Search for the cell housing the specified text and yield its (x, y) center coordinate. 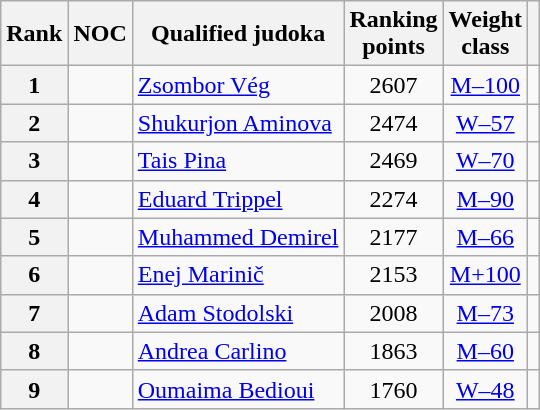
2 (34, 123)
1863 (394, 351)
Weightclass (485, 34)
M–90 (485, 199)
Eduard Trippel (238, 199)
8 (34, 351)
1 (34, 85)
Shukurjon Aminova (238, 123)
1760 (394, 389)
6 (34, 275)
W–70 (485, 161)
M–66 (485, 237)
Oumaima Bedioui (238, 389)
M–100 (485, 85)
W–57 (485, 123)
M+100 (485, 275)
9 (34, 389)
Zsombor Vég (238, 85)
3 (34, 161)
M–73 (485, 313)
Muhammed Demirel (238, 237)
Rank (34, 34)
Tais Pina (238, 161)
4 (34, 199)
Andrea Carlino (238, 351)
2177 (394, 237)
2153 (394, 275)
2474 (394, 123)
NOC (100, 34)
2008 (394, 313)
Enej Marinič (238, 275)
Adam Stodolski (238, 313)
Rankingpoints (394, 34)
7 (34, 313)
5 (34, 237)
2469 (394, 161)
W–48 (485, 389)
M–60 (485, 351)
2607 (394, 85)
2274 (394, 199)
Qualified judoka (238, 34)
